Determine the [X, Y] coordinate at the center of the cell enclosing the given text.  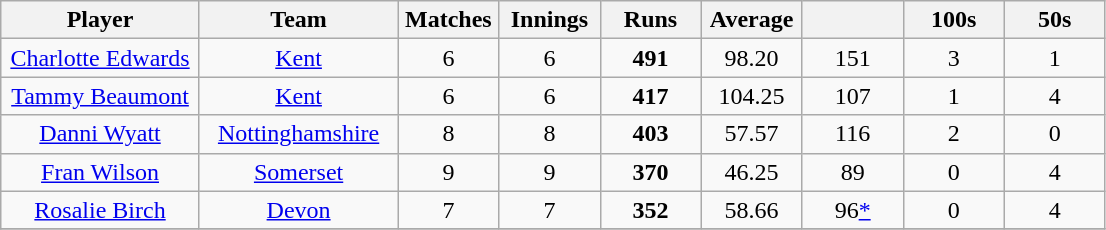
100s [954, 20]
3 [954, 58]
Player [100, 20]
Rosalie Birch [100, 210]
96* [852, 210]
Fran Wilson [100, 172]
98.20 [752, 58]
104.25 [752, 96]
58.66 [752, 210]
116 [852, 134]
Nottinghamshire [298, 134]
Innings [550, 20]
46.25 [752, 172]
Matches [448, 20]
Danni Wyatt [100, 134]
2 [954, 134]
151 [852, 58]
370 [650, 172]
Team [298, 20]
352 [650, 210]
50s [1054, 20]
Tammy Beaumont [100, 96]
89 [852, 172]
57.57 [752, 134]
403 [650, 134]
107 [852, 96]
417 [650, 96]
Devon [298, 210]
Runs [650, 20]
491 [650, 58]
Somerset [298, 172]
Charlotte Edwards [100, 58]
Average [752, 20]
